Locate the cell with the specified text and output its [X, Y] center coordinate. 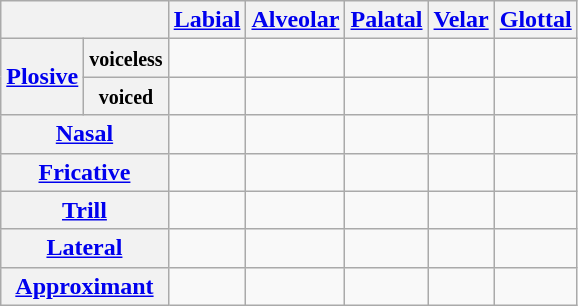
Plosive [42, 77]
Nasal [84, 134]
Alveolar [296, 20]
Labial [207, 20]
voiced [126, 96]
voiceless [126, 58]
Glottal [536, 20]
Fricative [84, 172]
Lateral [84, 248]
Trill [84, 210]
Velar [461, 20]
Approximant [84, 286]
Palatal [386, 20]
